Locate the cell with the specified text and output its (x, y) center coordinate. 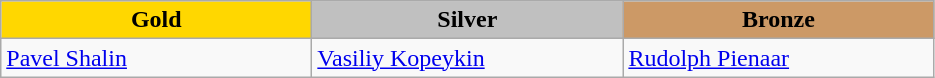
Silver (468, 20)
Gold (156, 20)
Vasiliy Kopeykin (468, 58)
Pavel Shalin (156, 58)
Rudolph Pienaar (778, 58)
Bronze (778, 20)
